Scan for the cell matching the given text and deliver its (x, y) coordinate at center. 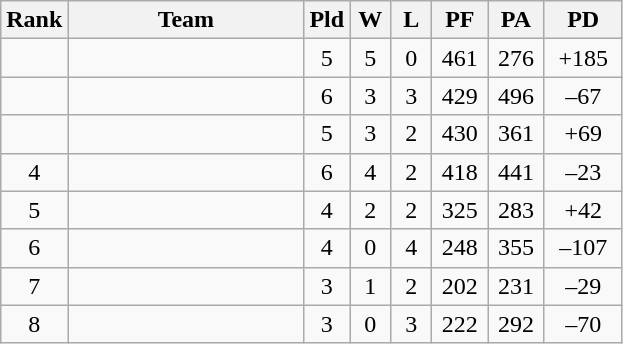
L (412, 20)
–70 (584, 324)
430 (460, 134)
–29 (584, 286)
202 (460, 286)
441 (516, 172)
276 (516, 58)
222 (460, 324)
283 (516, 210)
PD (584, 20)
PF (460, 20)
Rank (34, 20)
PA (516, 20)
248 (460, 248)
–67 (584, 96)
+69 (584, 134)
7 (34, 286)
+185 (584, 58)
8 (34, 324)
–107 (584, 248)
292 (516, 324)
496 (516, 96)
231 (516, 286)
Pld (327, 20)
418 (460, 172)
361 (516, 134)
429 (460, 96)
461 (460, 58)
325 (460, 210)
355 (516, 248)
–23 (584, 172)
Team (186, 20)
+42 (584, 210)
1 (370, 286)
W (370, 20)
